From the cell containing the given text, extract its center point as [X, Y] coordinate. 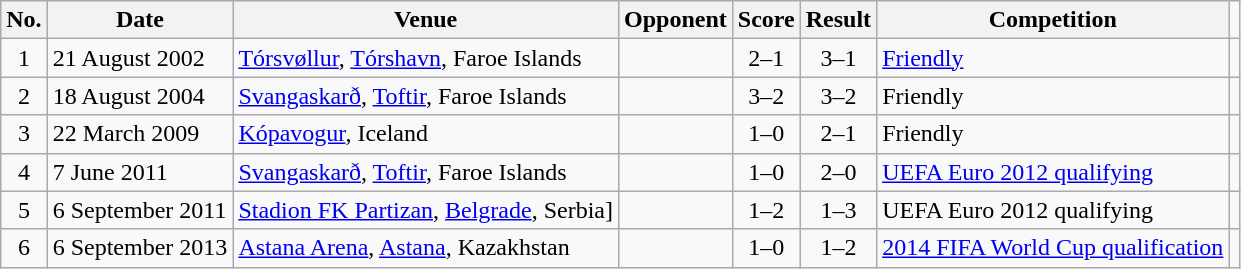
7 June 2011 [140, 172]
18 August 2004 [140, 96]
Score [766, 20]
Venue [426, 20]
2014 FIFA World Cup qualification [1053, 248]
Result [838, 20]
3–1 [838, 58]
2–0 [838, 172]
21 August 2002 [140, 58]
Kópavogur, Iceland [426, 134]
Competition [1053, 20]
Opponent [675, 20]
Astana Arena, Astana, Kazakhstan [426, 248]
1 [24, 58]
Date [140, 20]
5 [24, 210]
2 [24, 96]
3 [24, 134]
6 [24, 248]
1–3 [838, 210]
6 September 2011 [140, 210]
Stadion FK Partizan, Belgrade, Serbia] [426, 210]
22 March 2009 [140, 134]
4 [24, 172]
6 September 2013 [140, 248]
No. [24, 20]
Tórsvøllur, Tórshavn, Faroe Islands [426, 58]
